Search for the cell housing the specified text and yield its (X, Y) center coordinate. 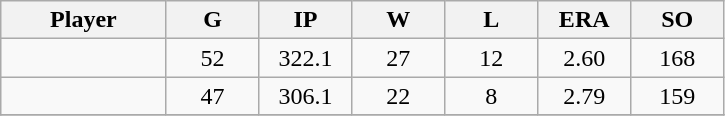
27 (398, 58)
306.1 (306, 96)
ERA (584, 20)
159 (678, 96)
SO (678, 20)
8 (492, 96)
168 (678, 58)
47 (212, 96)
W (398, 20)
IP (306, 20)
G (212, 20)
2.79 (584, 96)
22 (398, 96)
322.1 (306, 58)
52 (212, 58)
2.60 (584, 58)
12 (492, 58)
Player (84, 20)
L (492, 20)
